Scan for the cell matching the given text and deliver its [X, Y] coordinate at center. 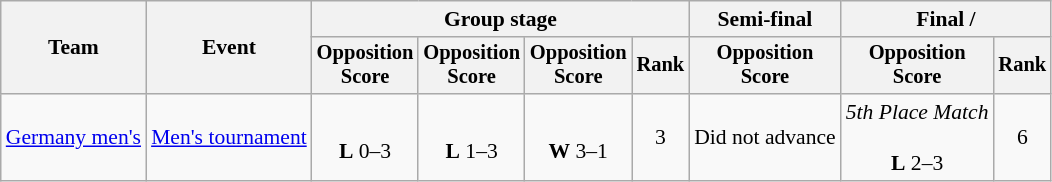
Semi-final [765, 19]
Final / [946, 19]
3 [661, 138]
5th Place MatchL 2–3 [918, 138]
L 1–3 [472, 138]
Event [229, 48]
Team [74, 48]
Did not advance [765, 138]
Germany men's [74, 138]
W 3–1 [578, 138]
6 [1023, 138]
Group stage [500, 19]
Men's tournament [229, 138]
L 0–3 [366, 138]
